Return (x, y) of the center of cell containing provided text 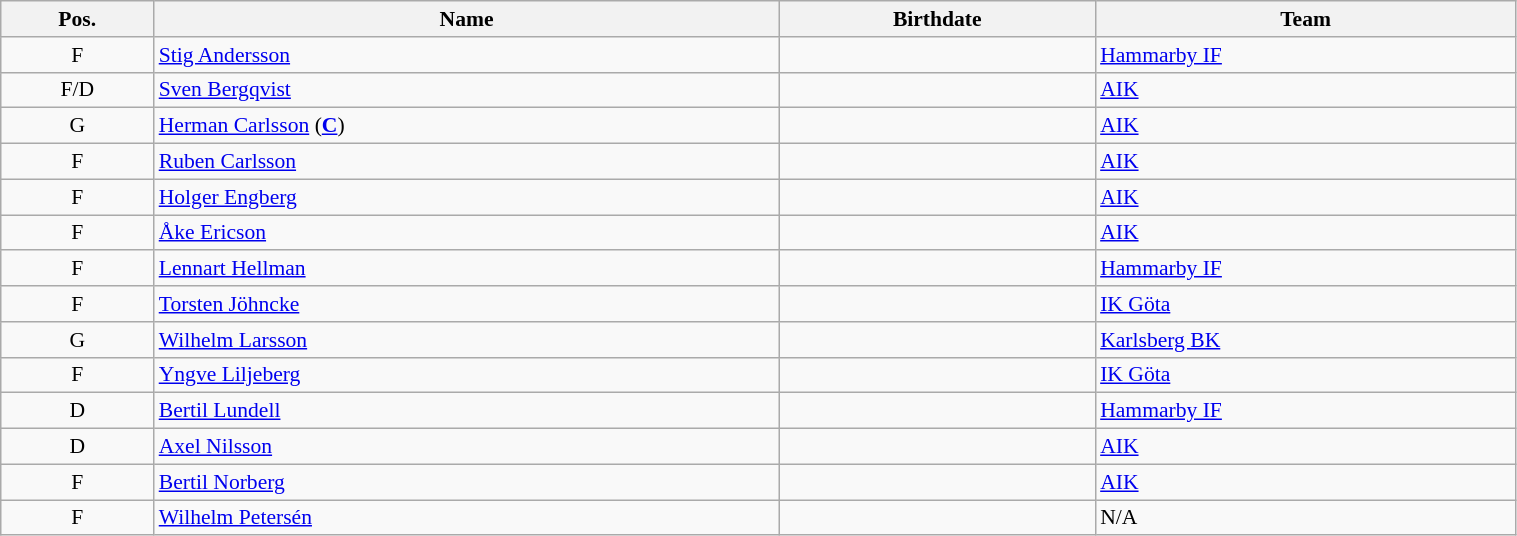
Axel Nilsson (467, 447)
Herman Carlsson (C) (467, 126)
Torsten Jöhncke (467, 304)
Wilhelm Petersén (467, 518)
Bertil Lundell (467, 411)
F/D (78, 90)
Holger Engberg (467, 197)
Bertil Norberg (467, 482)
Ruben Carlsson (467, 162)
Name (467, 19)
Karlsberg BK (1306, 340)
Sven Bergqvist (467, 90)
N/A (1306, 518)
Stig Andersson (467, 55)
Birthdate (937, 19)
Lennart Hellman (467, 269)
Åke Ericson (467, 233)
Yngve Liljeberg (467, 375)
Pos. (78, 19)
Wilhelm Larsson (467, 340)
Team (1306, 19)
